Return [X, Y] of the center of cell containing provided text 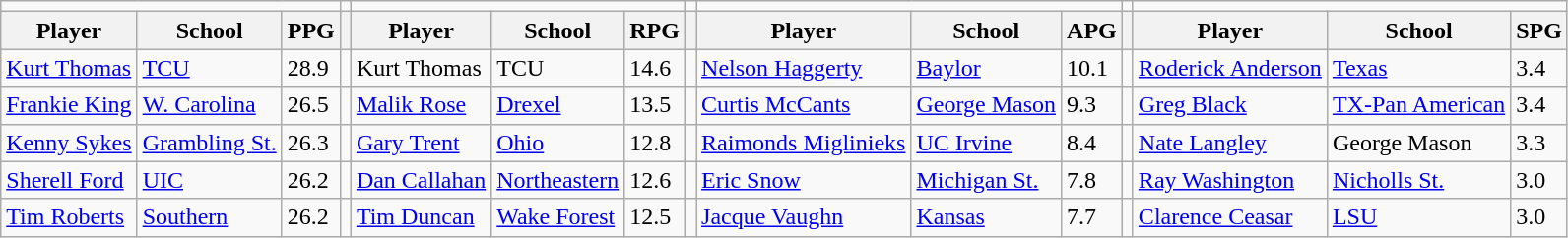
RPG [655, 30]
7.8 [1092, 180]
12.6 [655, 180]
Drexel [557, 105]
Clarence Ceasar [1229, 217]
28.9 [311, 68]
Malik Rose [421, 105]
Curtis McCants [804, 105]
Grambling St. [209, 143]
26.3 [311, 143]
Texas [1418, 68]
UIC [209, 180]
Tim Duncan [421, 217]
TX-Pan American [1418, 105]
14.6 [655, 68]
Michigan St. [987, 180]
Jacque Vaughn [804, 217]
Dan Callahan [421, 180]
9.3 [1092, 105]
W. Carolina [209, 105]
SPG [1539, 30]
Nate Langley [1229, 143]
10.1 [1092, 68]
Southern [209, 217]
LSU [1418, 217]
Frankie King [69, 105]
26.5 [311, 105]
7.7 [1092, 217]
Tim Roberts [69, 217]
Gary Trent [421, 143]
Kenny Sykes [69, 143]
Raimonds Miglinieks [804, 143]
Sherell Ford [69, 180]
UC Irvine [987, 143]
12.8 [655, 143]
Greg Black [1229, 105]
Nicholls St. [1418, 180]
Nelson Haggerty [804, 68]
Baylor [987, 68]
Kansas [987, 217]
APG [1092, 30]
Eric Snow [804, 180]
8.4 [1092, 143]
Ray Washington [1229, 180]
13.5 [655, 105]
Northeastern [557, 180]
Ohio [557, 143]
12.5 [655, 217]
3.3 [1539, 143]
Wake Forest [557, 217]
Roderick Anderson [1229, 68]
PPG [311, 30]
